Pinpoint the cell where the given text exists, returning its [x, y] midpoint coordinate. 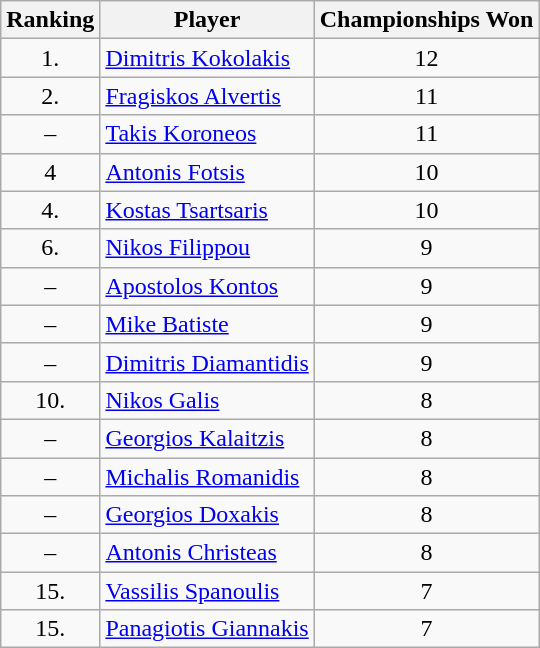
Mike Batiste [207, 324]
Antonis Fotsis [207, 172]
Georgios Kalaitzis [207, 438]
Dimitris Diamantidis [207, 362]
Antonis Christeas [207, 553]
Championships Won [426, 20]
Takis Koroneos [207, 134]
Player [207, 20]
1. [50, 58]
Nikos Filippou [207, 248]
Ranking [50, 20]
Kostas Tsartsaris [207, 210]
Fragiskos Alvertis [207, 96]
Apostolos Kontos [207, 286]
4 [50, 172]
4. [50, 210]
12 [426, 58]
10. [50, 400]
Michalis Romanidis [207, 477]
Panagiotis Giannakis [207, 629]
6. [50, 248]
Vassilis Spanoulis [207, 591]
2. [50, 96]
Dimitris Kokolakis [207, 58]
Nikos Galis [207, 400]
Georgios Doxakis [207, 515]
